For the text-containing cell, return its midpoint in [X, Y] coordinate format. 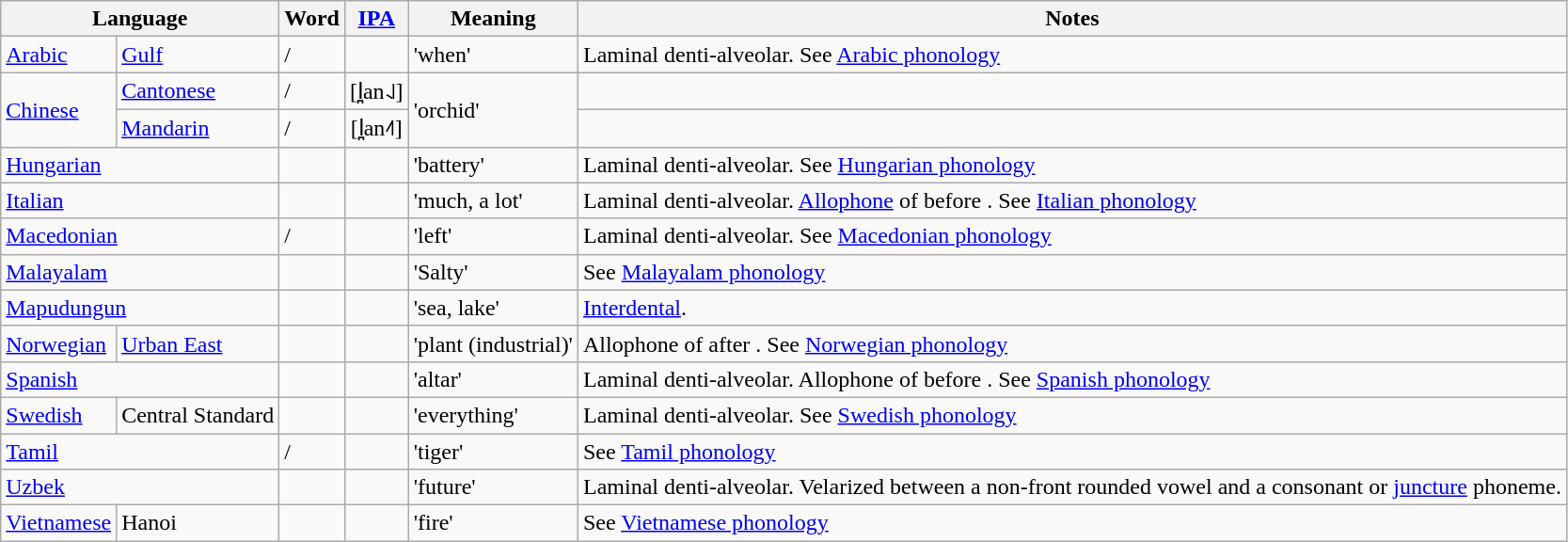
Notes [1072, 19]
Laminal denti-alveolar. See Macedonian phonology [1072, 236]
Spanish [140, 379]
'when' [493, 55]
Laminal denti-alveolar. Velarized between a non-front rounded vowel and a consonant or juncture phoneme. [1072, 487]
'battery' [493, 165]
Central Standard [198, 415]
'orchid' [493, 109]
Malayalam [140, 272]
'Salty' [493, 272]
Chinese [58, 109]
Mandarin [198, 128]
[l̪an˨˥] [376, 128]
Laminal denti-alveolar. See Arabic phonology [1072, 55]
Swedish [58, 415]
'tiger' [493, 451]
Hanoi [198, 523]
IPA [376, 19]
Interdental. [1072, 308]
'much, a lot' [493, 200]
Vietnamese [58, 523]
Tamil [140, 451]
See Tamil phonology [1072, 451]
'fire' [493, 523]
Arabic [58, 55]
Hungarian [140, 165]
'plant (industrial)' [493, 343]
Gulf [198, 55]
Language [140, 19]
[l̪an˨˩] [376, 91]
Laminal denti-alveolar. See Hungarian phonology [1072, 165]
Uzbek [140, 487]
'altar' [493, 379]
Cantonese [198, 91]
Italian [140, 200]
See Malayalam phonology [1072, 272]
Laminal denti-alveolar. Allophone of before . See Italian phonology [1072, 200]
Norwegian [58, 343]
Allophone of after . See Norwegian phonology [1072, 343]
Word [312, 19]
Mapudungun [140, 308]
Macedonian [140, 236]
Urban East [198, 343]
Laminal denti-alveolar. See Swedish phonology [1072, 415]
Meaning [493, 19]
See Vietnamese phonology [1072, 523]
Laminal denti-alveolar. Allophone of before . See Spanish phonology [1072, 379]
'future' [493, 487]
'everything' [493, 415]
'left' [493, 236]
'sea, lake' [493, 308]
